Capture the cell that displays the provided text and extract its [x, y] central coordinate. 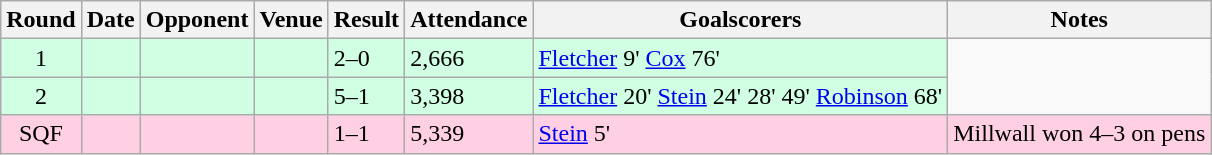
Opponent [197, 20]
Result [366, 20]
SQF [41, 134]
3,398 [469, 96]
2–0 [366, 58]
1 [41, 58]
Fletcher 20' Stein 24' 28' 49' Robinson 68' [740, 96]
Date [110, 20]
Venue [291, 20]
Fletcher 9' Cox 76' [740, 58]
Attendance [469, 20]
5,339 [469, 134]
5–1 [366, 96]
Millwall won 4–3 on pens [1080, 134]
2 [41, 96]
Round [41, 20]
1–1 [366, 134]
Stein 5' [740, 134]
2,666 [469, 58]
Notes [1080, 20]
Goalscorers [740, 20]
